Detect which cell encompasses the target text, then output its [x, y] center coordinate. 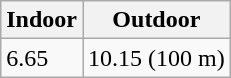
Outdoor [156, 20]
6.65 [42, 58]
Indoor [42, 20]
10.15 (100 m) [156, 58]
